Extract the (x, y) coordinate from the center of the cell holding the provided text.  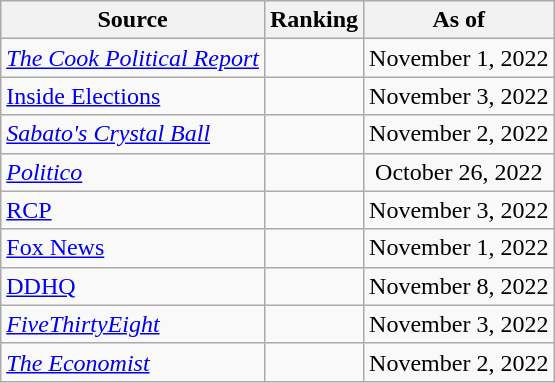
Sabato's Crystal Ball (133, 134)
Ranking (314, 20)
Inside Elections (133, 96)
As of (459, 20)
October 26, 2022 (459, 172)
DDHQ (133, 286)
Source (133, 20)
RCP (133, 210)
The Cook Political Report (133, 58)
November 8, 2022 (459, 286)
Fox News (133, 248)
Politico (133, 172)
FiveThirtyEight (133, 324)
The Economist (133, 362)
